Locate the cell with the specified text and output its [X, Y] center coordinate. 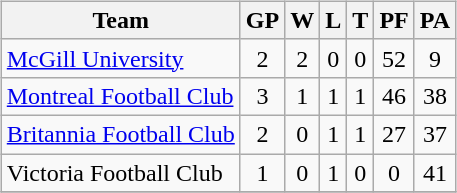
Victoria Football Club [120, 173]
27 [394, 134]
41 [434, 173]
Team [120, 20]
Montreal Football Club [120, 96]
3 [262, 96]
52 [394, 58]
46 [394, 96]
Britannia Football Club [120, 134]
PF [394, 20]
9 [434, 58]
PA [434, 20]
W [302, 20]
T [360, 20]
L [334, 20]
37 [434, 134]
38 [434, 96]
McGill University [120, 58]
GP [262, 20]
